Scan for the cell matching the given text and deliver its [x, y] coordinate at center. 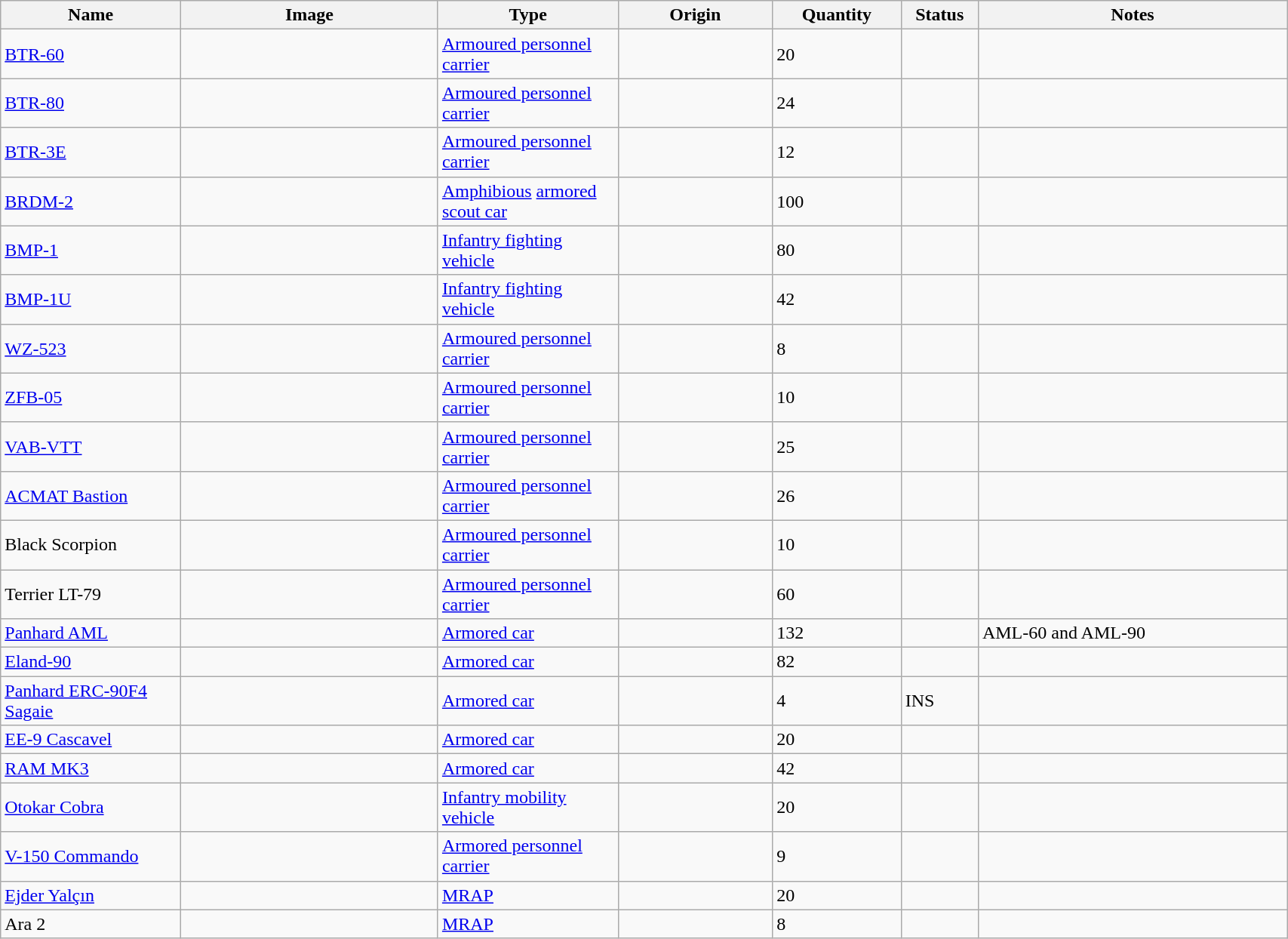
60 [837, 593]
VAB-VTT [91, 447]
26 [837, 495]
BRDM-2 [91, 201]
25 [837, 447]
132 [837, 633]
WZ-523 [91, 349]
80 [837, 251]
100 [837, 201]
BTR-3E [91, 152]
Type [528, 15]
ACMAT Bastion [91, 495]
BTR-80 [91, 103]
Panhard AML [91, 633]
INS [939, 700]
Status [939, 15]
BMP-1U [91, 299]
Origin [696, 15]
BTR-60 [91, 54]
Quantity [837, 15]
Black Scorpion [91, 545]
24 [837, 103]
9 [837, 856]
ZFB-05 [91, 397]
Name [91, 15]
Infantry mobility vehicle [528, 808]
4 [837, 700]
Otokar Cobra [91, 808]
Terrier LT-79 [91, 593]
Eland-90 [91, 662]
Ejder Yalçın [91, 895]
12 [837, 152]
Armored personnel carrier [528, 856]
V-150 Commando [91, 856]
Amphibious armored scout car [528, 201]
Notes [1132, 15]
Ara 2 [91, 924]
AML-60 and AML-90 [1132, 633]
Panhard ERC-90F4 Sagaie [91, 700]
82 [837, 662]
BMP-1 [91, 251]
Image [309, 15]
EE-9 Cascavel [91, 740]
RAM MK3 [91, 768]
